Scan for the cell matching the given text and deliver its (X, Y) coordinate at center. 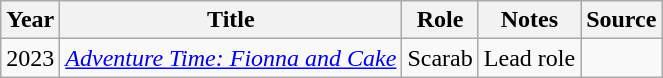
Role (440, 20)
2023 (30, 58)
Scarab (440, 58)
Lead role (529, 58)
Title (231, 20)
Source (622, 20)
Year (30, 20)
Adventure Time: Fionna and Cake (231, 58)
Notes (529, 20)
